Scan for the cell matching the given text and deliver its [X, Y] coordinate at center. 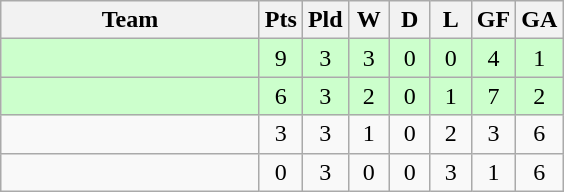
GA [540, 20]
4 [493, 58]
9 [280, 58]
GF [493, 20]
W [368, 20]
D [410, 20]
Pld [325, 20]
7 [493, 96]
Pts [280, 20]
L [450, 20]
Team [130, 20]
